Identify which cell holds the provided text, then report its (X, Y) central coordinate. 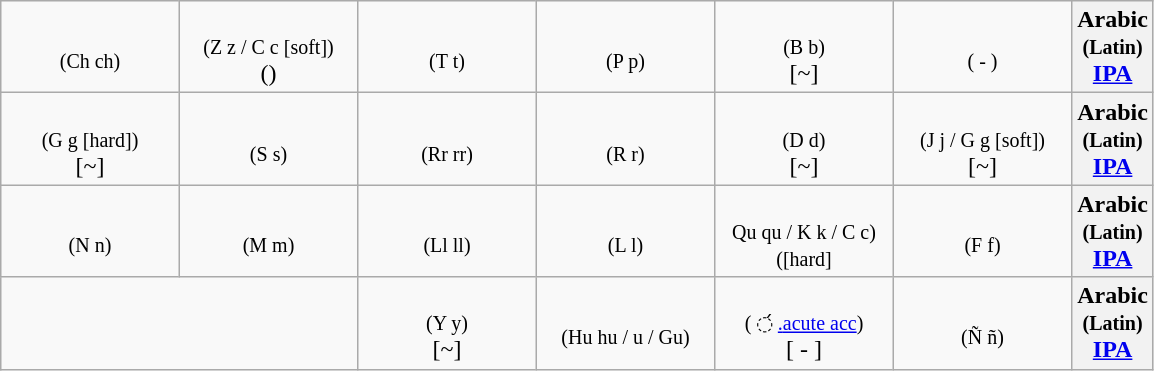
(Hu hu / u / Gu) (625, 323)
‌( - ) (982, 47)
(F f) (982, 231)
(Rr rr) (447, 139)
(B b)[~] (804, 47)
(S s) (268, 139)
(L l) (625, 231)
(G g [hard])[~] (90, 139)
(Ll ll) (447, 231)
(Z z / C c [soft]) () (268, 47)
(M m) (268, 231)
(Qu qu / K k / C c [hard]) (804, 231)
(D d)[~] (804, 139)
(Ch ch) (90, 47)
(Y y)[~] (447, 323)
(T t) (447, 47)
(P p) (625, 47)
(N n) (90, 231)
(Ñ ñ) (982, 323)
(J j / G g [soft])[~] (982, 139)
(R r) (625, 139)
(acute acc. ◌́ )[ - ] (804, 323)
